Extract the (x, y) coordinate from the center of the cell holding the provided text.  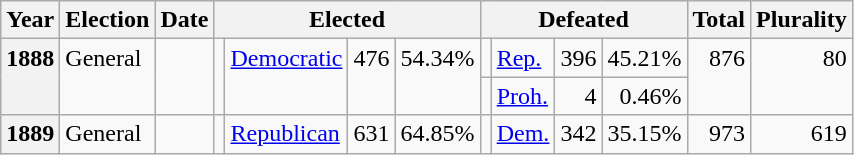
Date (184, 20)
396 (578, 58)
876 (719, 77)
476 (372, 77)
Total (719, 20)
Plurality (802, 20)
Republican (286, 134)
0.46% (644, 96)
80 (802, 77)
35.15% (644, 134)
45.21% (644, 58)
Elected (347, 20)
54.34% (438, 77)
64.85% (438, 134)
631 (372, 134)
Dem. (523, 134)
619 (802, 134)
1888 (30, 77)
Election (108, 20)
1889 (30, 134)
4 (578, 96)
Rep. (523, 58)
Democratic (286, 77)
973 (719, 134)
Year (30, 20)
Proh. (523, 96)
Defeated (584, 20)
342 (578, 134)
